Pinpoint the cell where the given text exists, returning its (X, Y) midpoint coordinate. 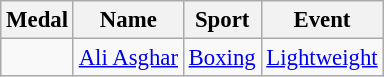
Sport (222, 20)
Ali Asghar (128, 58)
Boxing (222, 58)
Name (128, 20)
Lightweight (322, 58)
Event (322, 20)
Medal (38, 20)
